From the cell containing the given text, extract its center point as (X, Y) coordinate. 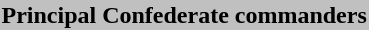
Principal Confederate commanders (184, 15)
